Output the [X, Y] coordinate of the center of the cell containing the given text.  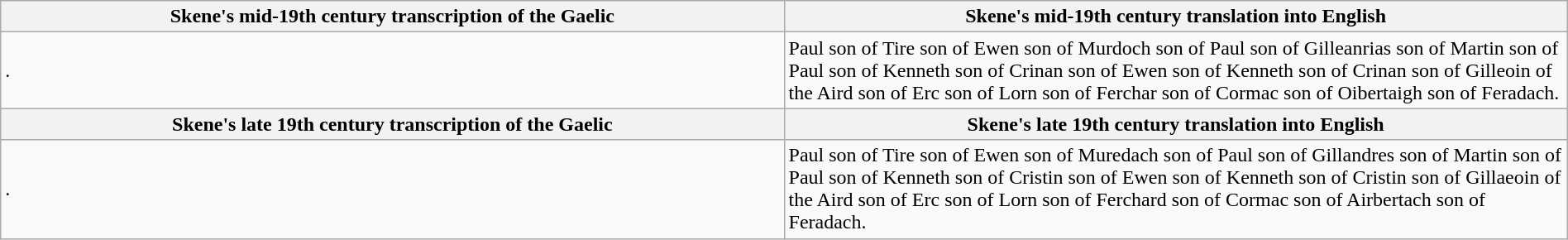
Skene's mid-19th century transcription of the Gaelic [392, 17]
Skene's mid-19th century translation into English [1176, 17]
Skene's late 19th century translation into English [1176, 124]
Skene's late 19th century transcription of the Gaelic [392, 124]
